For the text-containing cell, return its midpoint in (x, y) coordinate format. 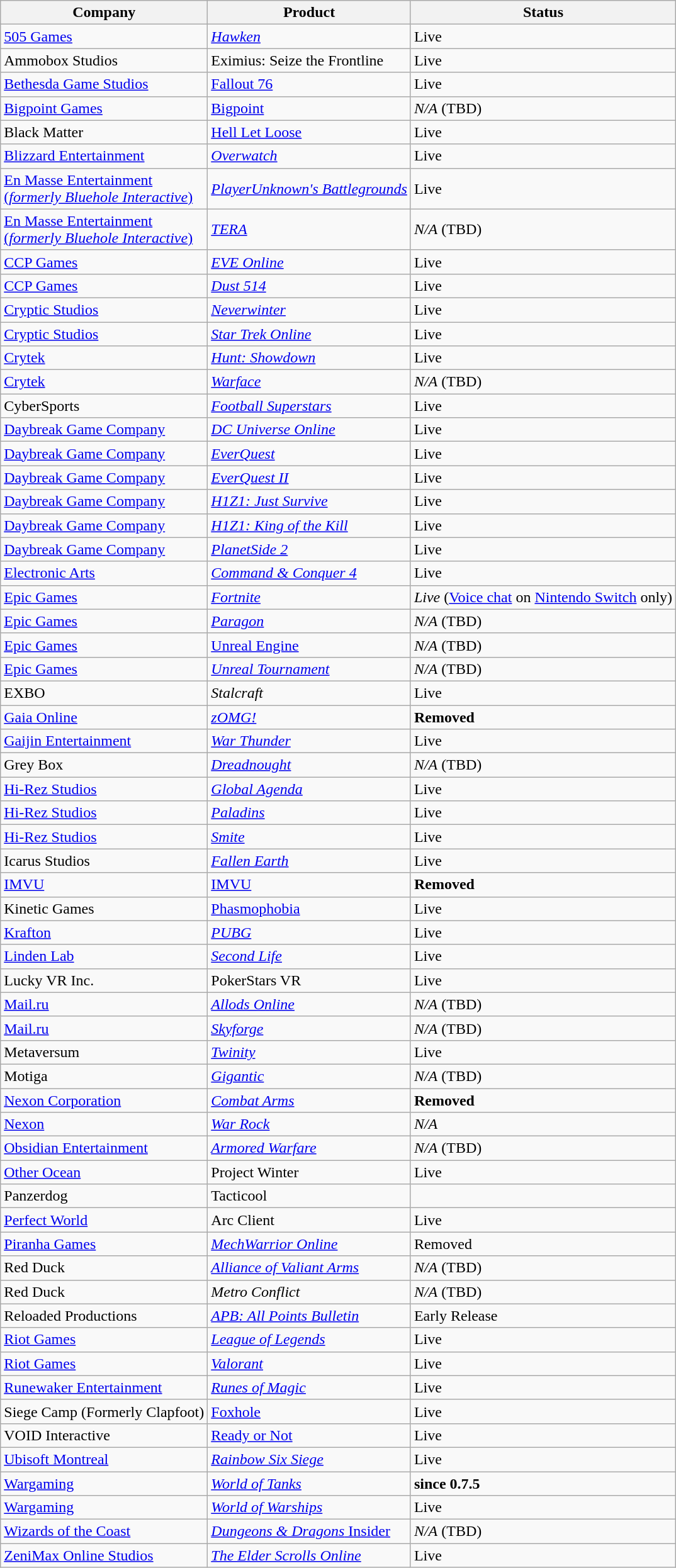
Blizzard Entertainment (104, 156)
The Elder Scrolls Online (310, 1555)
Electronic Arts (104, 573)
Allods Online (310, 1004)
Black Matter (104, 132)
Twinity (310, 1052)
World of Tanks (310, 1483)
Paladins (310, 813)
Unreal Engine (310, 645)
Unreal Tournament (310, 669)
Gaia Online (104, 717)
Neverwinter (310, 310)
Metaversum (104, 1052)
Skyforge (310, 1028)
VOID Interactive (104, 1435)
Stalcraft (310, 693)
since 0.7.5 (543, 1483)
Second Life (310, 956)
League of Legends (310, 1340)
Ready or Not (310, 1435)
Hawken (310, 36)
Rainbow Six Siege (310, 1459)
APB: All Points Bulletin (310, 1316)
PUBG (310, 932)
Wizards of the Coast (104, 1532)
War Thunder (310, 741)
Dust 514 (310, 286)
Perfect World (104, 1220)
Company (104, 13)
Grey Box (104, 765)
Ubisoft Montreal (104, 1459)
Alliance of Valiant Arms (310, 1268)
Ammobox Studios (104, 60)
Live (Voice chat on Nintendo Switch only) (543, 597)
Hunt: Showdown (310, 358)
Status (543, 13)
Project Winter (310, 1172)
N/A (543, 1124)
Bigpoint (310, 108)
DC Universe Online (310, 430)
World of Warships (310, 1508)
Linden Lab (104, 956)
War Rock (310, 1124)
PokerStars VR (310, 980)
PlanetSide 2 (310, 549)
Nexon (104, 1124)
Piranha Games (104, 1244)
Gigantic (310, 1076)
TERA (310, 229)
Bethesda Game Studios (104, 84)
Eximius: Seize the Frontline (310, 60)
ZeniMax Online Studios (104, 1555)
Fallen Earth (310, 861)
Panzerdog (104, 1196)
Motiga (104, 1076)
Smite (310, 837)
Warface (310, 382)
Phasmophobia (310, 909)
Other Ocean (104, 1172)
Lucky VR Inc. (104, 980)
H1Z1: King of the Kill (310, 525)
Siege Camp (Formerly Clapfoot) (104, 1411)
Kinetic Games (104, 909)
Dreadnought (310, 765)
Fortnite (310, 597)
Runewaker Entertainment (104, 1387)
Armored Warfare (310, 1148)
PlayerUnknown's Battlegrounds (310, 189)
CyberSports (104, 406)
505 Games (104, 36)
Tacticool (310, 1196)
EXBO (104, 693)
Paragon (310, 621)
Runes of Magic (310, 1387)
EverQuest II (310, 478)
Global Agenda (310, 789)
Metro Conflict (310, 1292)
MechWarrior Online (310, 1244)
Arc Client (310, 1220)
Obsidian Entertainment (104, 1148)
Product (310, 13)
Overwatch (310, 156)
Reloaded Productions (104, 1316)
Fallout 76 (310, 84)
Bigpoint Games (104, 108)
Valorant (310, 1364)
Icarus Studios (104, 861)
EverQuest (310, 454)
Command & Conquer 4 (310, 573)
Combat Arms (310, 1100)
Football Superstars (310, 406)
Dungeons & Dragons Insider (310, 1532)
EVE Online (310, 262)
Nexon Corporation (104, 1100)
Star Trek Online (310, 334)
zOMG! (310, 717)
H1Z1: Just Survive (310, 501)
Hell Let Loose (310, 132)
Krafton (104, 932)
Foxhole (310, 1411)
Gaijin Entertainment (104, 741)
Early Release (543, 1316)
